Capture the cell that displays the provided text and extract its [X, Y] central coordinate. 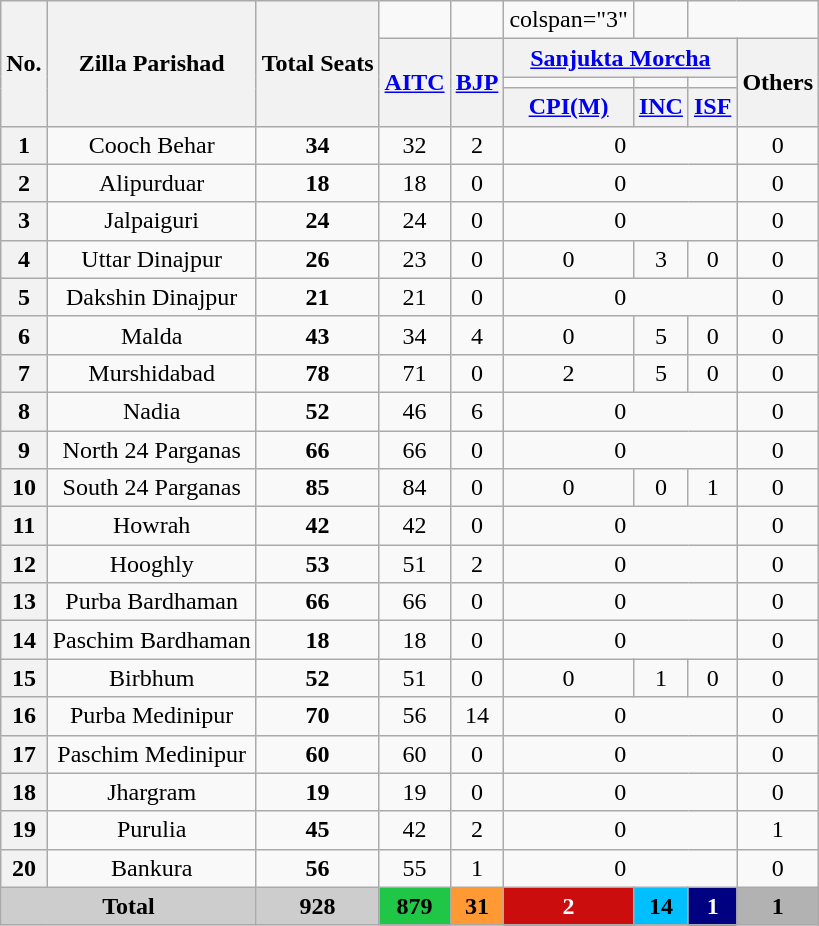
Birbhum [152, 678]
Sanjukta Morcha [620, 58]
AITC [414, 82]
78 [318, 373]
Murshidabad [152, 373]
7 [24, 373]
Hooghly [152, 564]
South 24 Parganas [152, 488]
Total Seats [318, 64]
928 [318, 906]
15 [24, 678]
Howrah [152, 526]
No. [24, 64]
13 [24, 602]
85 [318, 488]
84 [414, 488]
Total [128, 906]
17 [24, 754]
ISF [712, 107]
Nadia [152, 411]
Others [778, 82]
53 [318, 564]
Uttar Dinajpur [152, 259]
11 [24, 526]
Malda [152, 335]
Paschim Medinipur [152, 754]
North 24 Parganas [152, 449]
46 [414, 411]
12 [24, 564]
Bankura [152, 868]
Cooch Behar [152, 145]
Purba Medinipur [152, 716]
Purulia [152, 830]
20 [24, 868]
71 [414, 373]
10 [24, 488]
9 [24, 449]
BJP [477, 82]
Jalpaiguri [152, 221]
Dakshin Dinajpur [152, 297]
8 [24, 411]
CPI(M) [569, 107]
43 [318, 335]
INC [660, 107]
45 [318, 830]
Paschim Bardhaman [152, 640]
Purba Bardhaman [152, 602]
31 [477, 906]
colspan="3" [569, 20]
Alipurduar [152, 183]
16 [24, 716]
879 [414, 906]
Zilla Parishad [152, 64]
70 [318, 716]
23 [414, 259]
26 [318, 259]
32 [414, 145]
Jhargram [152, 792]
55 [414, 868]
